Return [x, y] of the center of cell containing provided text 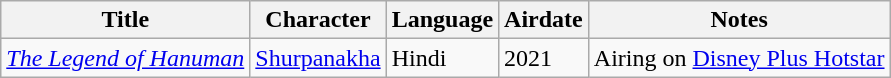
Hindi [442, 58]
2021 [544, 58]
Title [126, 20]
The Legend of Hanuman [126, 58]
Notes [739, 20]
Airdate [544, 20]
Airing on Disney Plus Hotstar [739, 58]
Language [442, 20]
Shurpanakha [318, 58]
Character [318, 20]
